Search for the cell housing the specified text and yield its [X, Y] center coordinate. 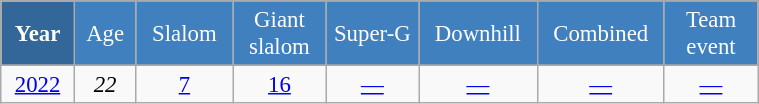
Super-G [372, 34]
Team event [710, 34]
22 [105, 85]
Downhill [478, 34]
Giantslalom [280, 34]
Year [38, 34]
16 [280, 85]
Slalom [184, 34]
Combined [600, 34]
Age [105, 34]
7 [184, 85]
2022 [38, 85]
